For the text-containing cell, return its midpoint in [X, Y] coordinate format. 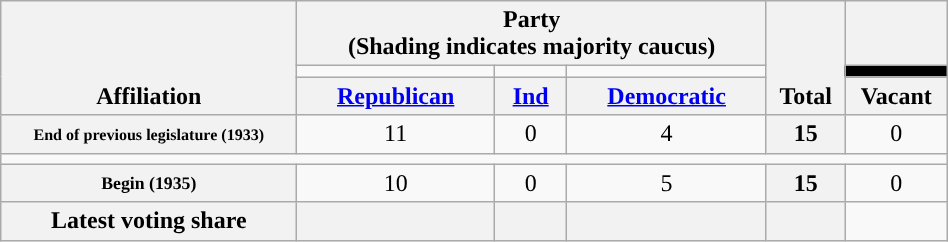
Total [806, 58]
Affiliation [149, 58]
11 [396, 134]
Party (Shading indicates majority caucus) [532, 34]
5 [666, 183]
End of previous legislature (1933) [149, 134]
Begin (1935) [149, 183]
Republican [396, 96]
4 [666, 134]
Latest voting share [149, 221]
Democratic [666, 96]
10 [396, 183]
Vacant [896, 96]
Ind [530, 96]
